Find where the given text appears and provide that cell's center as [X, Y] coordinate. 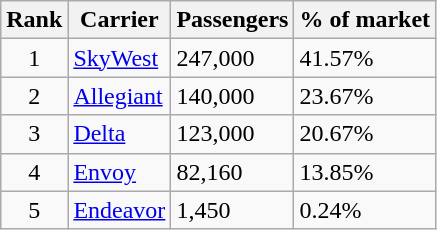
4 [34, 172]
5 [34, 210]
Carrier [120, 20]
23.67% [365, 96]
3 [34, 134]
20.67% [365, 134]
2 [34, 96]
Rank [34, 20]
140,000 [232, 96]
82,160 [232, 172]
Envoy [120, 172]
1 [34, 58]
Allegiant [120, 96]
0.24% [365, 210]
Endeavor [120, 210]
SkyWest [120, 58]
13.85% [365, 172]
Passengers [232, 20]
% of market [365, 20]
41.57% [365, 58]
247,000 [232, 58]
123,000 [232, 134]
1,450 [232, 210]
Delta [120, 134]
